Scan for the cell matching the given text and deliver its (X, Y) coordinate at center. 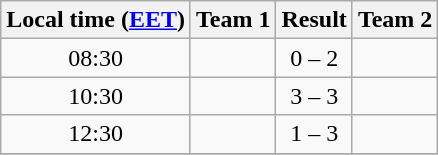
Team 1 (233, 20)
Result (314, 20)
08:30 (96, 58)
Team 2 (395, 20)
0 – 2 (314, 58)
12:30 (96, 134)
Local time (EET) (96, 20)
3 – 3 (314, 96)
1 – 3 (314, 134)
10:30 (96, 96)
